Pinpoint the cell where the given text exists, returning its (X, Y) midpoint coordinate. 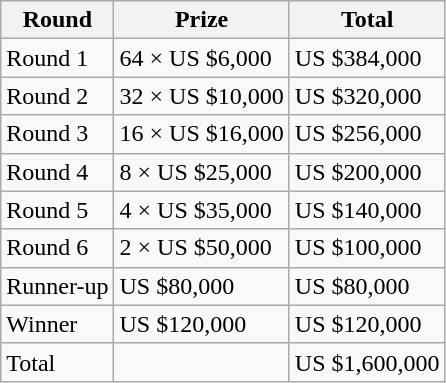
Round 1 (58, 58)
US $320,000 (367, 96)
Runner-up (58, 286)
US $200,000 (367, 172)
32 × US $10,000 (202, 96)
Round 6 (58, 248)
4 × US $35,000 (202, 210)
Round 3 (58, 134)
2 × US $50,000 (202, 248)
16 × US $16,000 (202, 134)
Winner (58, 324)
US $100,000 (367, 248)
US $256,000 (367, 134)
Round 4 (58, 172)
Round (58, 20)
Round 2 (58, 96)
Round 5 (58, 210)
US $384,000 (367, 58)
US $140,000 (367, 210)
64 × US $6,000 (202, 58)
Prize (202, 20)
US $1,600,000 (367, 362)
8 × US $25,000 (202, 172)
